Detect which cell encompasses the target text, then output its [X, Y] center coordinate. 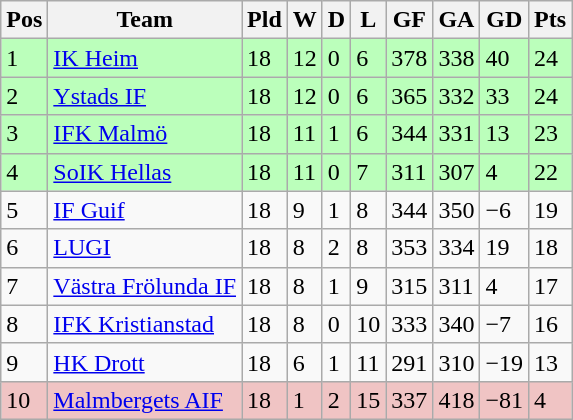
Malmbergets AIF [145, 400]
332 [456, 96]
15 [368, 400]
365 [410, 96]
GD [504, 20]
IF Guif [145, 210]
SoIK Hellas [145, 172]
378 [410, 58]
333 [410, 324]
−19 [504, 362]
310 [456, 362]
315 [410, 286]
350 [456, 210]
337 [410, 400]
17 [550, 286]
IK Heim [145, 58]
IFK Kristianstad [145, 324]
−81 [504, 400]
IFK Malmö [145, 134]
GA [456, 20]
353 [410, 248]
Pos [24, 20]
Ystads IF [145, 96]
5 [24, 210]
−7 [504, 324]
338 [456, 58]
W [304, 20]
307 [456, 172]
340 [456, 324]
16 [550, 324]
L [368, 20]
Pts [550, 20]
−6 [504, 210]
Pld [265, 20]
3 [24, 134]
291 [410, 362]
GF [410, 20]
Team [145, 20]
33 [504, 96]
D [336, 20]
418 [456, 400]
40 [504, 58]
334 [456, 248]
LUGI [145, 248]
331 [456, 134]
HK Drott [145, 362]
Västra Frölunda IF [145, 286]
22 [550, 172]
23 [550, 134]
